Capture the cell that displays the provided text and extract its [X, Y] central coordinate. 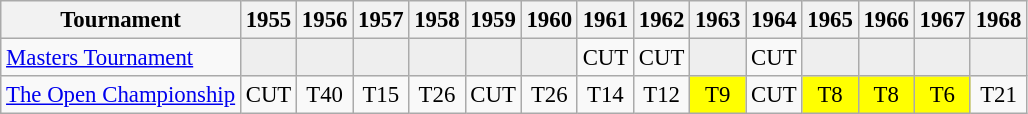
T14 [605, 95]
1957 [381, 20]
1964 [774, 20]
1960 [549, 20]
Masters Tournament [121, 58]
1958 [437, 20]
1961 [605, 20]
T9 [718, 95]
1965 [830, 20]
1966 [886, 20]
1968 [998, 20]
1956 [325, 20]
T21 [998, 95]
1963 [718, 20]
T40 [325, 95]
1962 [661, 20]
T12 [661, 95]
1955 [268, 20]
1967 [942, 20]
1959 [493, 20]
Tournament [121, 20]
The Open Championship [121, 95]
T15 [381, 95]
T6 [942, 95]
